Detect which cell encompasses the target text, then output its (x, y) center coordinate. 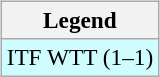
ITF WTT (1–1) (80, 57)
Legend (80, 20)
